Locate the cell with the specified text and output its (x, y) center coordinate. 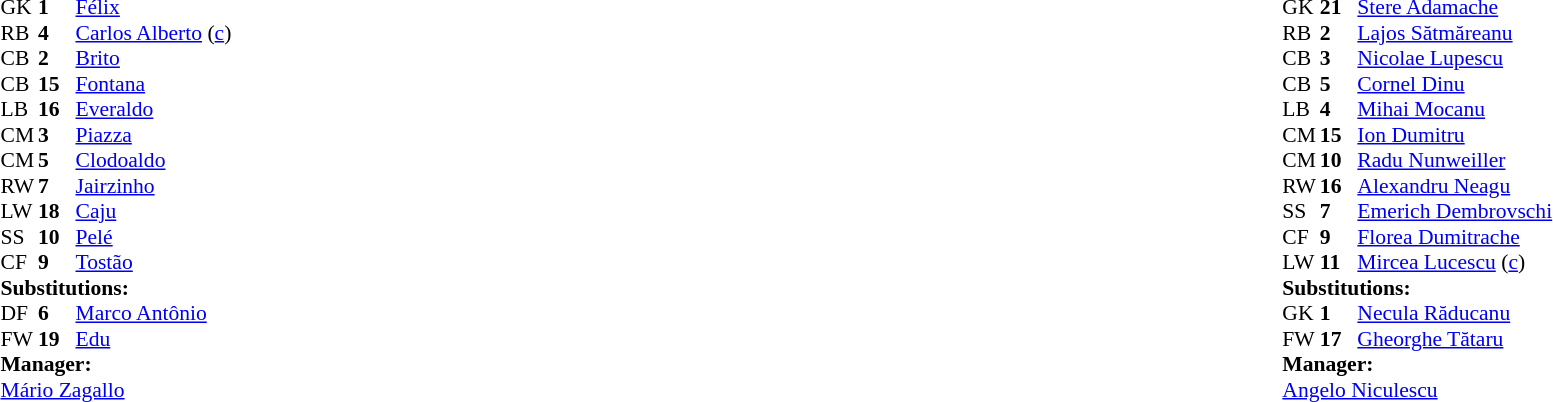
Lajos Sătmăreanu (1454, 33)
Ion Dumitru (1454, 135)
Brito (154, 59)
Edu (154, 339)
Radu Nunweiller (1454, 161)
Gheorghe Tătaru (1454, 339)
Clodoaldo (154, 161)
GK (1301, 313)
Piazza (154, 135)
Tostão (154, 263)
Emerich Dembrovschi (1454, 211)
Carlos Alberto (c) (154, 33)
1 (1339, 313)
Everaldo (154, 109)
18 (57, 211)
Necula Răducanu (1454, 313)
DF (19, 313)
Pelé (154, 237)
Fontana (154, 84)
Jairzinho (154, 186)
11 (1339, 263)
17 (1339, 339)
Mihai Mocanu (1454, 109)
19 (57, 339)
Florea Dumitrache (1454, 237)
Marco Antônio (154, 313)
Cornel Dinu (1454, 84)
Alexandru Neagu (1454, 186)
Caju (154, 211)
6 (57, 313)
Nicolae Lupescu (1454, 59)
Mircea Lucescu (c) (1454, 263)
